Output the (X, Y) coordinate of the center of the cell containing the given text.  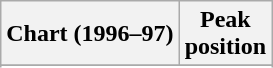
Chart (1996–97) (90, 34)
Peakposition (225, 34)
